Search for the cell housing the specified text and yield its (x, y) center coordinate. 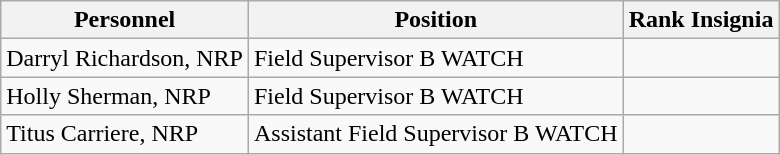
Holly Sherman, NRP (125, 96)
Darryl Richardson, NRP (125, 58)
Titus Carriere, NRP (125, 134)
Personnel (125, 20)
Assistant Field Supervisor B WATCH (436, 134)
Position (436, 20)
Rank Insignia (701, 20)
